From the cell containing the given text, extract its center point as [X, Y] coordinate. 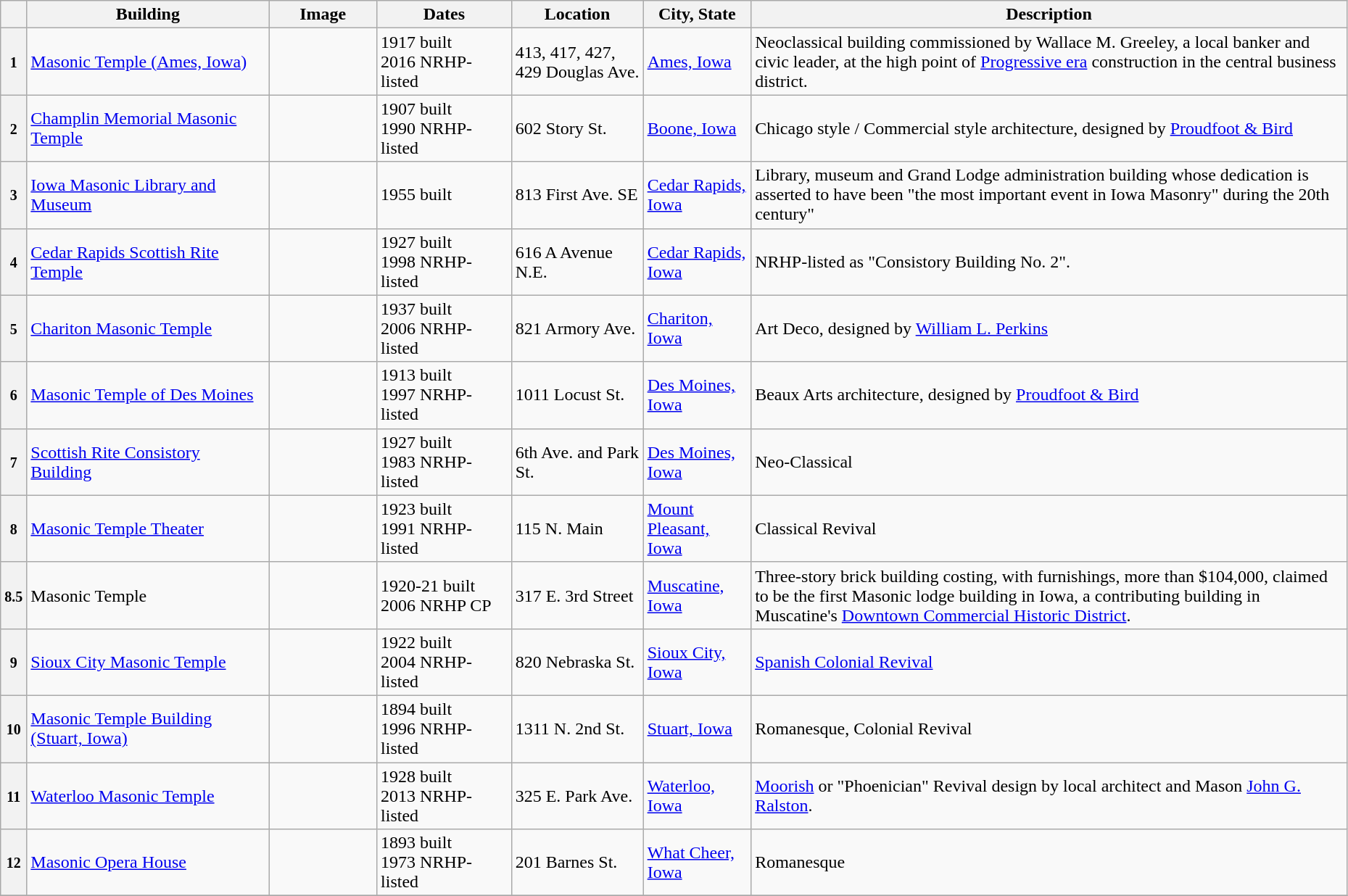
Scottish Rite Consistory Building [148, 462]
Champlin Memorial Masonic Temple [148, 128]
602 Story St. [577, 128]
Cedar Rapids Scottish Rite Temple [148, 262]
Art Deco, designed by William L. Perkins [1049, 328]
Masonic Temple (Ames, Iowa) [148, 62]
Ames, Iowa [698, 62]
Waterloo Masonic Temple [148, 796]
820 Nebraska St. [577, 662]
4 [14, 262]
Dates [444, 14]
10 [14, 729]
8.5 [14, 595]
413, 417, 427, 429 Douglas Ave. [577, 62]
Sioux City Masonic Temple [148, 662]
Stuart, Iowa [698, 729]
6 [14, 395]
1937 built2006 NRHP-listed [444, 328]
NRHP-listed as "Consistory Building No. 2". [1049, 262]
8 [14, 528]
325 E. Park Ave. [577, 796]
Building [148, 14]
317 E. 3rd Street [577, 595]
1894 built1996 NRHP-listed [444, 729]
Neo-Classical [1049, 462]
1011 Locust St. [577, 395]
1913 built1997 NRHP-listed [444, 395]
3 [14, 195]
1907 built1990 NRHP-listed [444, 128]
7 [14, 462]
616 A Avenue N.E. [577, 262]
12 [14, 863]
6th Ave. and Park St. [577, 462]
Romanesque, Colonial Revival [1049, 729]
Boone, Iowa [698, 128]
Mount Pleasant, Iowa [698, 528]
1923 built1991 NRHP-listed [444, 528]
Chariton, Iowa [698, 328]
11 [14, 796]
115 N. Main [577, 528]
1 [14, 62]
Description [1049, 14]
Classical Revival [1049, 528]
1922 built2004 NRHP-listed [444, 662]
1927 built1998 NRHP-listed [444, 262]
2 [14, 128]
1955 built [444, 195]
City, State [698, 14]
Muscatine, Iowa [698, 595]
Masonic Temple Building (Stuart, Iowa) [148, 729]
Location [577, 14]
Iowa Masonic Library and Museum [148, 195]
What Cheer, Iowa [698, 863]
Waterloo, Iowa [698, 796]
Spanish Colonial Revival [1049, 662]
1928 built2013 NRHP-listed [444, 796]
Chariton Masonic Temple [148, 328]
Masonic Opera House [148, 863]
Masonic Temple of Des Moines [148, 395]
Moorish or "Phoenician" Revival design by local architect and Mason John G. Ralston. [1049, 796]
Image [323, 14]
Masonic Temple Theater [148, 528]
Romanesque [1049, 863]
Beaux Arts architecture, designed by Proudfoot & Bird [1049, 395]
1920-21 built2006 NRHP CP [444, 595]
Masonic Temple [148, 595]
1311 N. 2nd St. [577, 729]
821 Armory Ave. [577, 328]
1917 built2016 NRHP-listed [444, 62]
Chicago style / Commercial style architecture, designed by Proudfoot & Bird [1049, 128]
201 Barnes St. [577, 863]
5 [14, 328]
813 First Ave. SE [577, 195]
9 [14, 662]
1893 built1973 NRHP-listed [444, 863]
Sioux City, Iowa [698, 662]
1927 built1983 NRHP-listed [444, 462]
